Scan for the cell matching the given text and deliver its [x, y] coordinate at center. 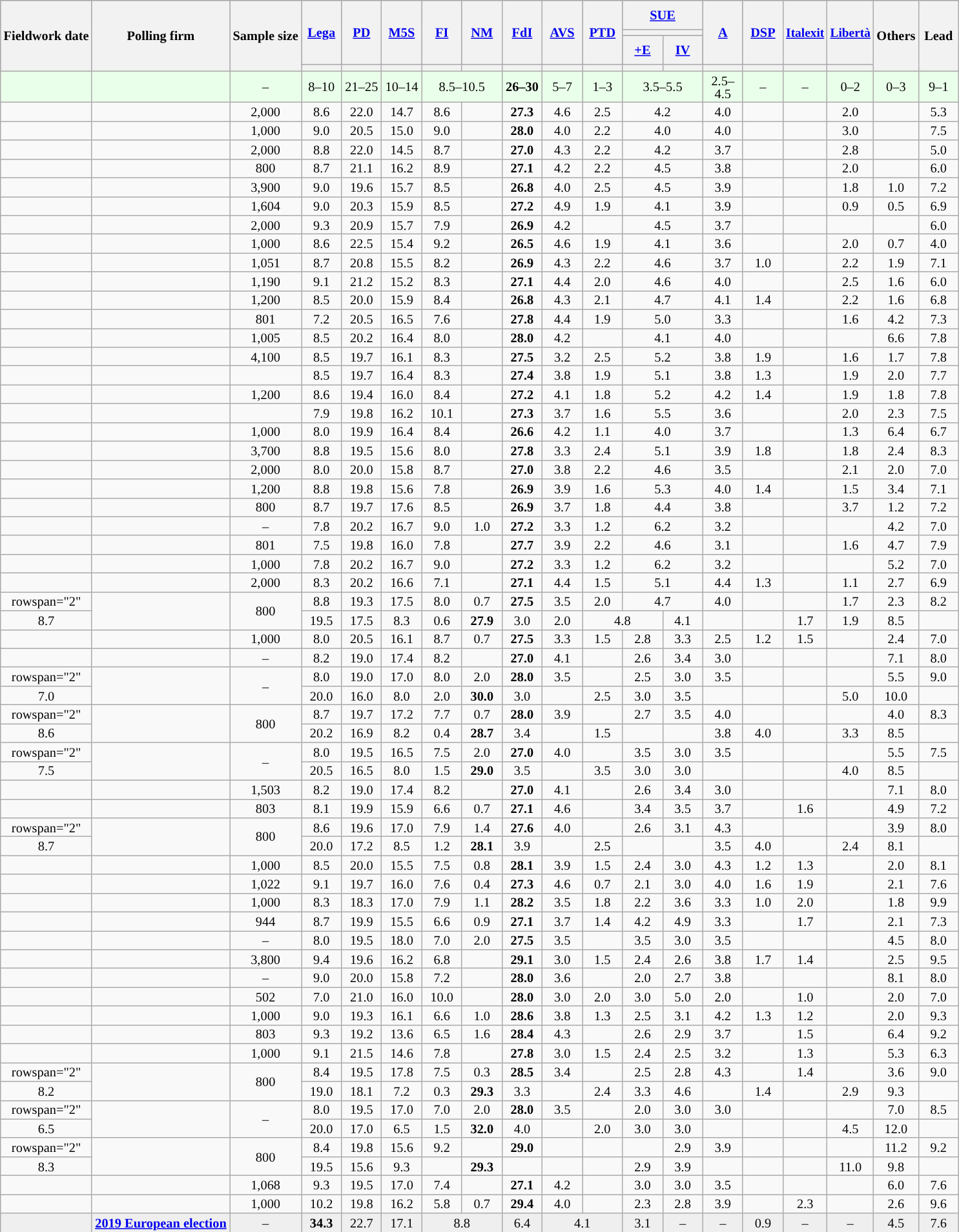
9.6 [938, 1204]
DSP [763, 32]
FdI [522, 32]
944 [266, 921]
14.7 [402, 111]
SUE [663, 14]
26–30 [522, 87]
1,604 [266, 205]
21.0 [362, 997]
29.4 [522, 1204]
19.4 [362, 394]
26.5 [522, 243]
6.7 [938, 431]
9.5 [938, 958]
9.9 [938, 903]
NM [482, 32]
Fieldwork date [46, 35]
22.5 [362, 243]
PTD [603, 32]
1,503 [266, 789]
27.6 [522, 826]
502 [266, 997]
Lead [938, 35]
0.8 [482, 865]
A [723, 32]
30.0 [482, 695]
15.0 [402, 130]
28.7 [482, 732]
7.4 [442, 1184]
17.6 [402, 508]
1,051 [266, 262]
14.6 [402, 1052]
11.0 [851, 1166]
+E [643, 50]
14.5 [402, 150]
1,005 [266, 337]
2.5–4.5 [723, 87]
27.9 [482, 620]
28.4 [522, 1034]
FI [442, 32]
18.3 [362, 903]
4.8 [623, 620]
22.7 [362, 1223]
34.3 [322, 1223]
28.6 [522, 1015]
12.0 [896, 1129]
18.1 [362, 1090]
15.4 [402, 243]
3,900 [266, 187]
10.2 [322, 1204]
1–3 [603, 87]
5.8 [442, 1204]
3,700 [266, 451]
AVS [562, 32]
9.4 [322, 958]
M5S [402, 32]
0–2 [851, 87]
10.1 [442, 413]
0.5 [896, 205]
16.6 [402, 582]
15.2 [402, 282]
20.8 [362, 262]
21–25 [362, 87]
6.3 [938, 1052]
Sample size [266, 35]
18.0 [402, 940]
16.9 [362, 732]
8–10 [322, 87]
11.2 [896, 1147]
3,800 [266, 958]
21.5 [362, 1052]
9–1 [938, 87]
Lega [322, 32]
27.7 [522, 545]
10–14 [402, 87]
8.5–10.5 [462, 87]
3.5–5.5 [663, 87]
Italexit [805, 32]
28.2 [522, 903]
Others [896, 35]
17.1 [402, 1223]
5–7 [562, 87]
2019 European election [160, 1223]
Libertà [851, 32]
29.1 [522, 958]
21.1 [362, 168]
8.9 [442, 168]
1,068 [266, 1184]
0.6 [442, 620]
0–3 [896, 87]
32.0 [482, 1129]
17.8 [402, 1072]
9.8 [896, 1166]
4,100 [266, 356]
21.2 [362, 282]
28.5 [522, 1072]
1,190 [266, 282]
27.4 [522, 375]
13.6 [402, 1034]
IV [683, 50]
20.9 [362, 225]
19.2 [362, 1034]
26.6 [522, 431]
Polling firm [160, 35]
PD [362, 32]
1,022 [266, 883]
20.3 [362, 205]
